Return [x, y] of the center of cell containing provided text 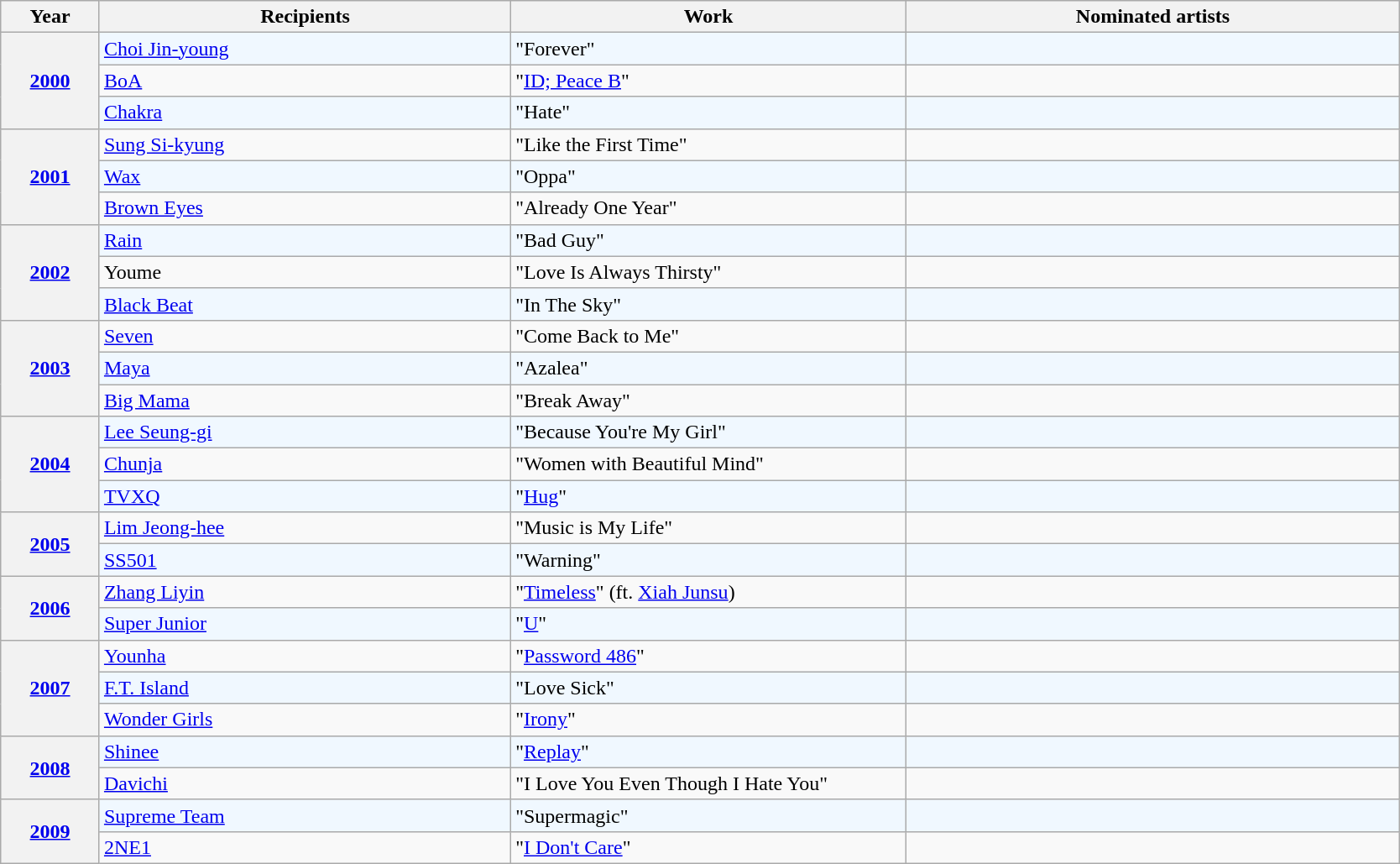
"Come Back to Me" [708, 336]
"Love Sick" [708, 688]
"Supermagic" [708, 815]
"Bad Guy" [708, 240]
Black Beat [305, 304]
2NE1 [305, 847]
Rain [305, 240]
Sung Si-kyung [305, 144]
"I Don't Care" [708, 847]
"Love Is Always Thirsty" [708, 272]
Shinee [305, 751]
"Irony" [708, 720]
Seven [305, 336]
"Break Away" [708, 401]
"ID; Peace B" [708, 81]
TVXQ [305, 496]
2001 [50, 176]
"Timeless" (ft. Xiah Junsu) [708, 592]
"Already One Year" [708, 208]
"I Love You Even Though I Hate You" [708, 783]
"Hate" [708, 113]
"Replay" [708, 751]
"Oppa" [708, 176]
"Azalea" [708, 368]
2004 [50, 464]
2008 [50, 767]
F.T. Island [305, 688]
"Like the First Time" [708, 144]
"Music is My Life" [708, 528]
"In The Sky" [708, 304]
Chunja [305, 464]
2005 [50, 544]
"Women with Beautiful Mind" [708, 464]
2007 [50, 688]
Year [50, 17]
"Hug" [708, 496]
Younha [305, 656]
"Warning" [708, 560]
Wax [305, 176]
Lim Jeong-hee [305, 528]
2000 [50, 81]
Zhang Liyin [305, 592]
Lee Seung-gi [305, 432]
"Password 486" [708, 656]
Nominated artists [1152, 17]
2003 [50, 368]
Wonder Girls [305, 720]
SS501 [305, 560]
Recipients [305, 17]
2006 [50, 608]
Supreme Team [305, 815]
Chakra [305, 113]
"U" [708, 624]
"Forever" [708, 49]
"Because You're My Girl" [708, 432]
Work [708, 17]
Super Junior [305, 624]
Maya [305, 368]
2009 [50, 831]
2002 [50, 272]
Choi Jin-young [305, 49]
Youme [305, 272]
Brown Eyes [305, 208]
Davichi [305, 783]
BoA [305, 81]
Big Mama [305, 401]
